Output the (X, Y) coordinate of the center of the cell containing the given text.  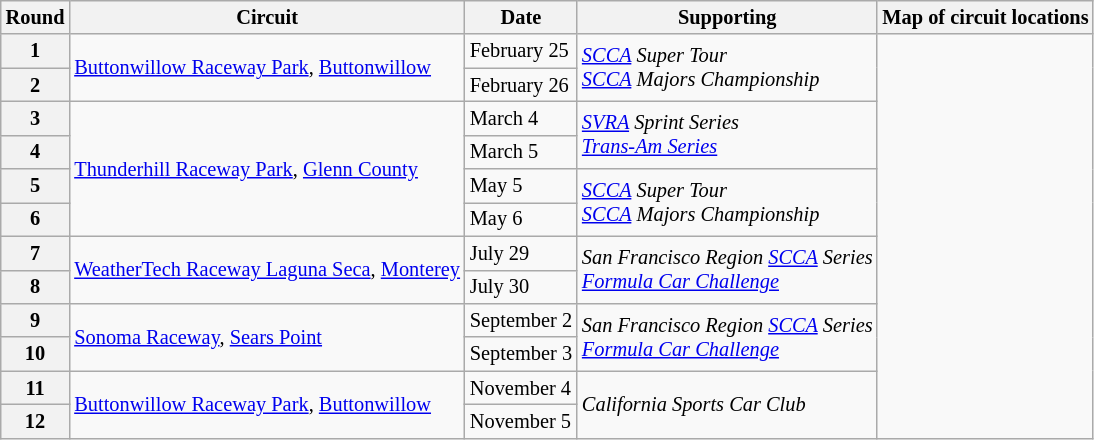
November 4 (521, 388)
Supporting (727, 17)
February 26 (521, 85)
2 (36, 85)
4 (36, 152)
11 (36, 388)
May 5 (521, 186)
5 (36, 186)
September 3 (521, 354)
March 4 (521, 118)
Circuit (267, 17)
3 (36, 118)
SVRA Sprint SeriesTrans-Am Series (727, 134)
6 (36, 219)
WeatherTech Raceway Laguna Seca, Monterey (267, 270)
Map of circuit locations (985, 17)
September 2 (521, 320)
8 (36, 287)
November 5 (521, 421)
1 (36, 51)
Date (521, 17)
May 6 (521, 219)
July 30 (521, 287)
February 25 (521, 51)
Round (36, 17)
March 5 (521, 152)
Thunderhill Raceway Park, Glenn County (267, 168)
9 (36, 320)
12 (36, 421)
July 29 (521, 253)
7 (36, 253)
10 (36, 354)
California Sports Car Club (727, 404)
Sonoma Raceway, Sears Point (267, 336)
